From the cell containing the given text, extract its center point as [X, Y] coordinate. 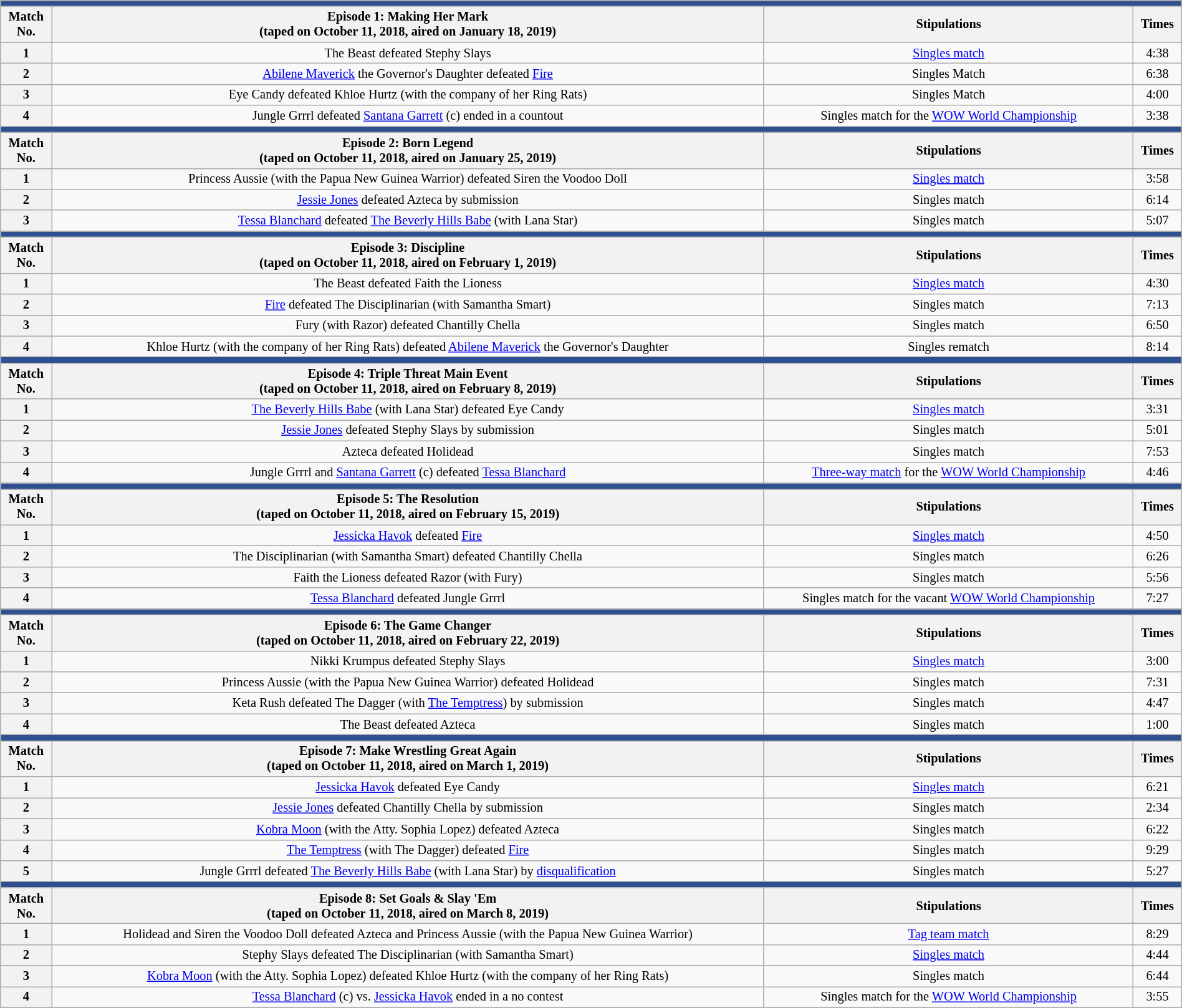
3:31 [1157, 410]
3:58 [1157, 179]
Khloe Hurtz (with the company of her Ring Rats) defeated Abilene Maverick the Governor's Daughter [408, 347]
6:44 [1157, 976]
5 [26, 871]
Jessie Jones defeated Stephy Slays by submission [408, 430]
Jessicka Havok defeated Fire [408, 535]
Jessie Jones defeated Chantilly Chella by submission [408, 808]
Episode 4: Triple Threat Main Event(taped on October 11, 2018, aired on February 8, 2019) [408, 381]
Eye Candy defeated Khloe Hurtz (with the company of her Ring Rats) [408, 95]
Jessie Jones defeated Azteca by submission [408, 199]
The Beast defeated Stephy Slays [408, 53]
2:34 [1157, 808]
Tessa Blanchard defeated The Beverly Hills Babe (with Lana Star) [408, 221]
Fury (with Razor) defeated Chantilly Chella [408, 325]
Singles match for the vacant WOW World Championship [948, 598]
6:38 [1157, 74]
Azteca defeated Holidead [408, 451]
Holidead and Siren the Voodoo Doll defeated Azteca and Princess Aussie (with the Papua New Guinea Warrior) [408, 934]
Episode 1: Making Her Mark(taped on October 11, 2018, aired on January 18, 2019) [408, 24]
5:01 [1157, 430]
1:00 [1157, 724]
7:53 [1157, 451]
Jungle Grrrl defeated The Beverly Hills Babe (with Lana Star) by disqualification [408, 871]
4:50 [1157, 535]
Three-way match for the WOW World Championship [948, 473]
Episode 3: Discipline(taped on October 11, 2018, aired on February 1, 2019) [408, 255]
The Disciplinarian (with Samantha Smart) defeated Chantilly Chella [408, 556]
Tag team match [948, 934]
Fire defeated The Disciplinarian (with Samantha Smart) [408, 305]
Faith the Lioness defeated Razor (with Fury) [408, 577]
4:44 [1157, 955]
6:22 [1157, 829]
8:14 [1157, 347]
Episode 5: The Resolution(taped on October 11, 2018, aired on February 15, 2019) [408, 507]
5:07 [1157, 221]
Singles rematch [948, 347]
Episode 2: Born Legend(taped on October 11, 2018, aired on January 25, 2019) [408, 150]
7:31 [1157, 682]
Abilene Maverick the Governor's Daughter defeated Fire [408, 74]
4:47 [1157, 703]
4:00 [1157, 95]
6:14 [1157, 199]
5:56 [1157, 577]
Princess Aussie (with the Papua New Guinea Warrior) defeated Siren the Voodoo Doll [408, 179]
Keta Rush defeated The Dagger (with The Temptress) by submission [408, 703]
Episode 7: Make Wrestling Great Again(taped on October 11, 2018, aired on March 1, 2019) [408, 759]
Kobra Moon (with the Atty. Sophia Lopez) defeated Azteca [408, 829]
7:13 [1157, 305]
The Beast defeated Azteca [408, 724]
Episode 8: Set Goals & Slay 'Em(taped on October 11, 2018, aired on March 8, 2019) [408, 906]
The Beast defeated Faith the Lioness [408, 284]
9:29 [1157, 850]
4:38 [1157, 53]
Tessa Blanchard defeated Jungle Grrrl [408, 598]
4:30 [1157, 284]
Stephy Slays defeated The Disciplinarian (with Samantha Smart) [408, 955]
Jungle Grrrl defeated Santana Garrett (c) ended in a countout [408, 116]
Episode 6: The Game Changer(taped on October 11, 2018, aired on February 22, 2019) [408, 633]
7:27 [1157, 598]
Princess Aussie (with the Papua New Guinea Warrior) defeated Holidead [408, 682]
6:50 [1157, 325]
Jessicka Havok defeated Eye Candy [408, 787]
Tessa Blanchard (c) vs. Jessicka Havok ended in a no contest [408, 997]
Kobra Moon (with the Atty. Sophia Lopez) defeated Khloe Hurtz (with the company of her Ring Rats) [408, 976]
5:27 [1157, 871]
The Beverly Hills Babe (with Lana Star) defeated Eye Candy [408, 410]
8:29 [1157, 934]
6:26 [1157, 556]
4:46 [1157, 473]
6:21 [1157, 787]
Jungle Grrrl and Santana Garrett (c) defeated Tessa Blanchard [408, 473]
The Temptress (with The Dagger) defeated Fire [408, 850]
Nikki Krumpus defeated Stephy Slays [408, 661]
3:00 [1157, 661]
3:38 [1157, 116]
3:55 [1157, 997]
